Output the [X, Y] coordinate of the center of the cell containing the given text.  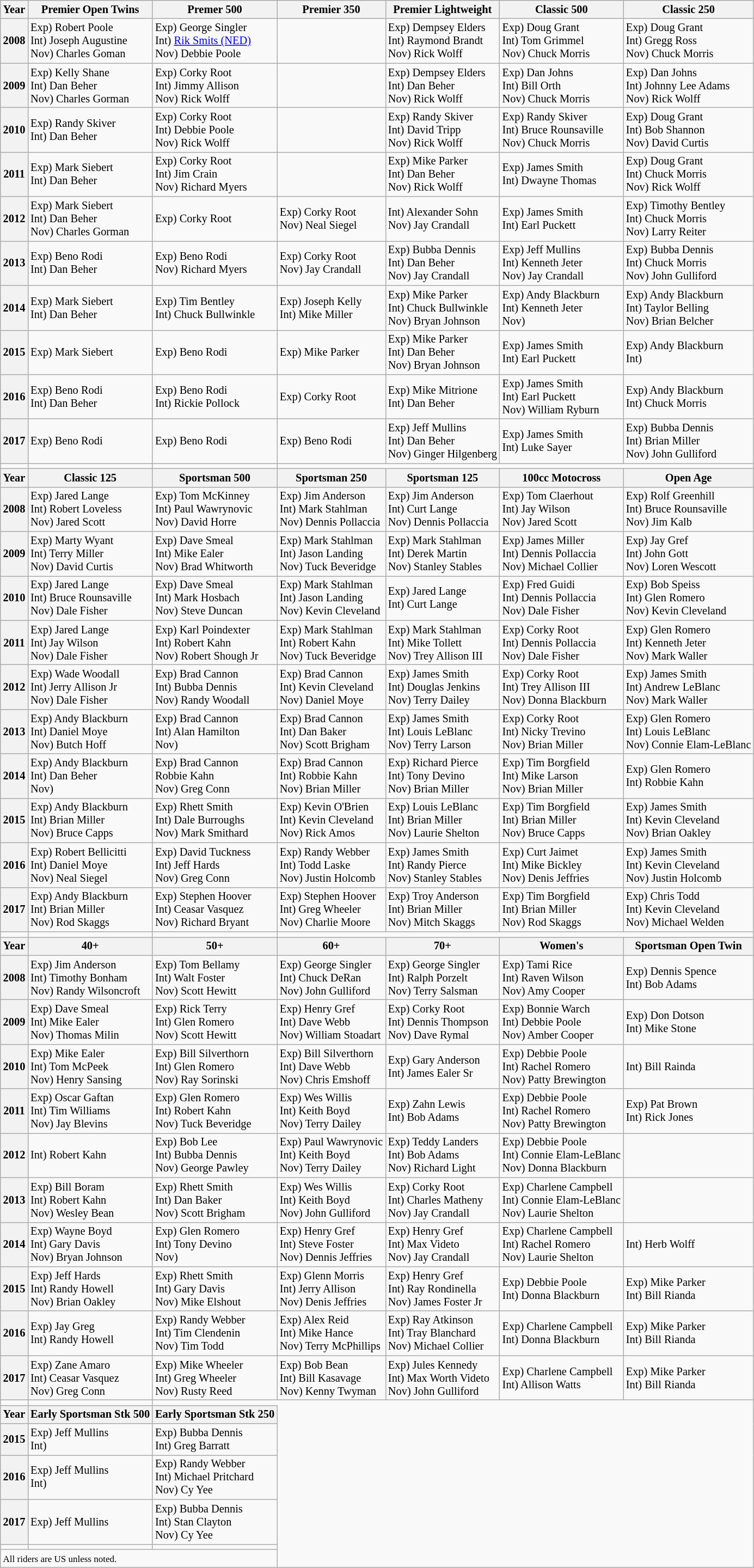
Exp) Andy Blackburn Int) Dan Beher Nov) [90, 776]
Exp) Troy Anderson Int) Brian Miller Nov) Mitch Skaggs [443, 910]
Exp) Mike Wheeler Int) Greg Wheeler Nov) Rusty Reed [214, 1378]
Exp) James Miller Int) Dennis Pollaccia Nov) Michael Collier [562, 554]
Exp) Alex Reid Int) Mike Hance Nov) Terry McPhillips [331, 1333]
Exp) Andy Blackburn Int) Taylor Belling Nov) Brian Belcher [689, 308]
Exp) Mark Stahlman Int) Derek Martin Nov) Stanley Stables [443, 554]
Exp) Jim Anderson Int) Timothy Bonham Nov) Randy Wilsoncroft [90, 978]
Premier Open Twins [90, 9]
Exp) Bubba Dennis Int) Stan Clayton Nov) Cy Yee [214, 1522]
Exp) Stephen Hoover Int) Greg Wheeler Nov) Charlie Moore [331, 910]
Exp) Rhett Smith Int) Dan Baker Nov) Scott Brigham [214, 1200]
Int) Alexander Sohn Nov) Jay Crandall [443, 219]
Exp) Corky Root Int) Jim Crain Nov) Richard Myers [214, 174]
Classic 500 [562, 9]
Exp) Mike Parker Int) Chuck Bullwinkle Nov) Bryan Johnson [443, 308]
Exp) Glen Romero Int) Kenneth Jeter Nov) Mark Waller [689, 643]
Exp) Jared Lange Int) Bruce Rounsaville Nov) Dale Fisher [90, 598]
40+ [90, 946]
Exp) Gary Anderson Int) James Ealer Sr [443, 1066]
Premer 500 [214, 9]
Exp) Dave Smeal Int) Mike Ealer Nov) Brad Whitworth [214, 554]
Open Age [689, 478]
Exp) James Smith Int) Andrew LeBlanc Nov) Mark Waller [689, 687]
Exp) Corky Root Int) Dennis Pollaccia Nov) Dale Fisher [562, 643]
Exp) Bob Speiss Int) Glen Romero Nov) Kevin Cleveland [689, 598]
Classic 125 [90, 478]
Exp) Corky Root Nov) Neal Siegel [331, 219]
Int) Robert Kahn [90, 1155]
Exp) Jeff Mullins Int) Dan Beher Nov) Ginger Hilgenberg [443, 441]
Exp) Henry Gref Int) Max Videto Nov) Jay Crandall [443, 1244]
Exp) Ray Atkinson Int) Tray Blanchard Nov) Michael Collier [443, 1333]
Exp) Tom McKinney Int) Paul Wawrynovic Nov) David Horre [214, 509]
Exp) Mark Stahlman Int) Mike Tollett Nov) Trey Allison III [443, 643]
Exp) Brad Cannon Int) Alan Hamilton Nov) [214, 731]
Exp) Mark Stahlman Int) Robert Kahn Nov) Tuck Beveridge [331, 643]
Exp) Mike Parker Int) Dan Beher Nov) Rick Wolff [443, 174]
Exp) Stephen Hoover Int) Ceasar Vasquez Nov) Richard Bryant [214, 910]
Exp) Glen Romero Int) Robert Kahn Nov) Tuck Beveridge [214, 1111]
Exp) Randy Skiver Int) Dan Beher [90, 130]
Exp) Wes Willis Int) Keith Boyd Nov) John Gulliford [331, 1200]
Exp) Beno Rodi Int) Rickie Pollock [214, 396]
Exp) Chris Todd Int) Kevin Cleveland Nov) Michael Welden [689, 910]
Exp) Mike Parker [331, 352]
Exp) Tami Rice Int) Raven Wilson Nov) Amy Cooper [562, 978]
Exp) Timothy Bentley Int) Chuck Morris Nov) Larry Reiter [689, 219]
Sportsman 250 [331, 478]
Exp) Jim Anderson Int) Curt Lange Nov) Dennis Pollaccia [443, 509]
Exp) Mark Siebert Int) Dan Beher Nov) Charles Gorman [90, 219]
Exp) Jeff Mullins [90, 1522]
Exp) Tom Bellamy Int) Walt Foster Nov) Scott Hewitt [214, 978]
Exp) Andy Blackburn Int) Chuck Morris [689, 396]
Exp) Andy Blackburn Int) Kenneth Jeter Nov) [562, 308]
Exp) Mark Siebert [90, 352]
Exp) Dan Johns Int) Johnny Lee Adams Nov) Rick Wolff [689, 86]
Exp) Dempsey Elders Int) Raymond Brandt Nov) Rick Wolff [443, 41]
Exp) Glen Romero Int) Tony Devino Nov) [214, 1244]
Exp) Randy Webber Int) Tim Clendenin Nov) Tim Todd [214, 1333]
Exp) David Tuckness Int) Jeff Hards Nov) Greg Conn [214, 865]
Exp) Wes Willis Int) Keith Boyd Nov) Terry Dailey [331, 1111]
Exp) Fred Guidi Int) Dennis Pollaccia Nov) Dale Fisher [562, 598]
Sportsman 125 [443, 478]
Exp) Bill Boram Int) Robert Kahn Nov) Wesley Bean [90, 1200]
Exp) Randy Skiver Int) Bruce Rounsaville Nov) Chuck Morris [562, 130]
Exp) Wade Woodall Int) Jerry Allison Jr Nov) Dale Fisher [90, 687]
Exp) Randy Webber Int) Todd Laske Nov) Justin Holcomb [331, 865]
Exp) Oscar Gaftan Int) Tim Williams Nov) Jay Blevins [90, 1111]
Exp) Dempsey Elders Int) Dan Beher Nov) Rick Wolff [443, 86]
Exp) Marty Wyant Int) Terry Miller Nov) David Curtis [90, 554]
Exp) Pat Brown Int) Rick Jones [689, 1111]
Exp) Tim Borgfield Int) Brian Miller Nov) Rod Skaggs [562, 910]
Exp) Corky Root Int) Dennis Thompson Nov) Dave Rymal [443, 1022]
Exp) George Singler Int) Chuck DeRan Nov) John Gulliford [331, 978]
Exp) Henry Gref Int) Ray Rondinella Nov) James Foster Jr [443, 1289]
Exp) Karl Poindexter Int) Robert Kahn Nov) Robert Shough Jr [214, 643]
Exp) James Smith Int) Luke Sayer [562, 441]
Exp) Charlene Campbell Int) Donna Blackburn [562, 1333]
Exp) Bill Silverthorn Int) Dave Webb Nov) Chris Emshoff [331, 1066]
Exp) Rolf Greenhill Int) Bruce Rounsaville Nov) Jim Kalb [689, 509]
Exp) Corky Root Nov) Jay Crandall [331, 263]
Exp) Corky Root Int) Charles Matheny Nov) Jay Crandall [443, 1200]
Exp) George Singler Int) Ralph Porzelt Nov) Terry Salsman [443, 978]
Exp) Robert Poole Int) Joseph Augustine Nov) Charles Goman [90, 41]
Exp) James Smith Int) Louis LeBlanc Nov) Terry Larson [443, 731]
Exp) Joseph Kelly Int) Mike Miller [331, 308]
Exp) Bubba Dennis Int) Brian Miller Nov) John Gulliford [689, 441]
Exp) Louis LeBlanc Int) Brian Miller Nov) Laurie Shelton [443, 820]
Exp) Andy Blackburn Int) Brian Miller Nov) Bruce Capps [90, 820]
Exp) Dave Smeal Int) Mark Hosbach Nov) Steve Duncan [214, 598]
Exp) Bill Silverthorn Int) Glen Romero Nov) Ray Sorinski [214, 1066]
Exp) Jay Gref Int) John Gott Nov) Loren Wescott [689, 554]
Exp) Bonnie Warch Int) Debbie Poole Nov) Amber Cooper [562, 1022]
70+ [443, 946]
Exp) Rick Terry Int) Glen Romero Nov) Scott Hewitt [214, 1022]
Exp) Andy Blackburn Int) [689, 352]
Exp) Jared Lange Int) Robert Loveless Nov) Jared Scott [90, 509]
Exp) Randy Skiver Int) David Tripp Nov) Rick Wolff [443, 130]
Exp) Rhett Smith Int) Gary Davis Nov) Mike Elshout [214, 1289]
Exp) George Singler Int) Rik Smits (NED) Nov) Debbie Poole [214, 41]
Exp) Jeff Mullins Int) Kenneth Jeter Nov) Jay Crandall [562, 263]
Exp) Corky Root Int) Nicky Trevino Nov) Brian Miller [562, 731]
Exp) Charlene Campbell Int) Allison Watts [562, 1378]
Exp) James Smith Int) Kevin Cleveland Nov) Brian Oakley [689, 820]
Exp) Richard Pierce Int) Tony Devino Nov) Brian Miller [443, 776]
Exp) Corky Root Int) Debbie Poole Nov) Rick Wolff [214, 130]
Exp) Jared Lange Int) Curt Lange [443, 598]
Exp) Charlene Campbell Int) Connie Elam-LeBlanc Nov) Laurie Shelton [562, 1200]
Exp) Jim Anderson Int) Mark Stahlman Nov) Dennis Pollaccia [331, 509]
Exp) Zane Amaro Int) Ceasar Vasquez Nov) Greg Conn [90, 1378]
Exp) Robert Bellicitti Int) Daniel Moye Nov) Neal Siegel [90, 865]
Exp) Curt Jaimet Int) Mike Bickley Nov) Denis Jeffries [562, 865]
Exp) Mike Mitrione Int) Dan Beher [443, 396]
Exp) Corky Root Int) Jimmy Allison Nov) Rick Wolff [214, 86]
Int) Herb Wolff [689, 1244]
Exp) Doug Grant Int) Chuck Morris Nov) Rick Wolff [689, 174]
Exp) Jared Lange Int) Jay Wilson Nov) Dale Fisher [90, 643]
Sportsman 500 [214, 478]
Exp) Brad Cannon Robbie Kahn Nov) Greg Conn [214, 776]
Exp) Kevin O'Brien Int) Kevin Cleveland Nov) Rick Amos [331, 820]
100cc Motocross [562, 478]
Early Sportsman Stk 250 [214, 1414]
Exp) Mike Ealer Int) Tom McPeek Nov) Henry Sansing [90, 1066]
Sportsman Open Twin [689, 946]
Exp) Brad Cannon Int) Robbie Kahn Nov) Brian Miller [331, 776]
Exp) Doug Grant Int) Tom Grimmel Nov) Chuck Morris [562, 41]
Exp) Andy Blackburn Int) Brian Miller Nov) Rod Skaggs [90, 910]
Exp) Paul Wawrynovic Int) Keith Boyd Nov) Terry Dailey [331, 1155]
Exp) Jules Kennedy Int) Max Worth Videto Nov) John Gulliford [443, 1378]
Exp) James Smith Int) Douglas Jenkins Nov) Terry Dailey [443, 687]
Exp) Kelly Shane Int) Dan Beher Nov) Charles Gorman [90, 86]
Exp) Henry Gref Int) Dave Webb Nov) William Stoadart [331, 1022]
Exp) Mark Stahlman Int) Jason Landing Nov) Kevin Cleveland [331, 598]
Exp) Bob Lee Int) Bubba Dennis Nov) George Pawley [214, 1155]
Exp) Bob Bean Int) Bill Kasavage Nov) Kenny Twyman [331, 1378]
Int) Bill Rainda [689, 1066]
Exp) Dennis Spence Int) Bob Adams [689, 978]
Exp) James Smith Int) Earl Puckett Nov) William Ryburn [562, 396]
Exp) Glen Romero Int) Louis LeBlanc Nov) Connie Elam-LeBlanc [689, 731]
Early Sportsman Stk 500 [90, 1414]
Exp) Beno Rodi Nov) Richard Myers [214, 263]
Exp) Brad Cannon Int) Dan Baker Nov) Scott Brigham [331, 731]
Exp) Tom Claerhout Int) Jay Wilson Nov) Jared Scott [562, 509]
Exp) Tim Borgfield Int) Brian Miller Nov) Bruce Capps [562, 820]
Exp) James Smith Int) Kevin Cleveland Nov) Justin Holcomb [689, 865]
All riders are US unless noted. [139, 1558]
Exp) Debbie Poole Int) Donna Blackburn [562, 1289]
Exp) Don Dotson Int) Mike Stone [689, 1022]
Exp) Jeff Hards Int) Randy Howell Nov) Brian Oakley [90, 1289]
Exp) Doug Grant Int) Bob Shannon Nov) David Curtis [689, 130]
Exp) Brad Cannon Int) Bubba Dennis Nov) Randy Woodall [214, 687]
Exp) Mike Parker Int) Dan Beher Nov) Bryan Johnson [443, 352]
Exp) Debbie Poole Int) Connie Elam-LeBlanc Nov) Donna Blackburn [562, 1155]
50+ [214, 946]
Exp) James Smith Int) Dwayne Thomas [562, 174]
Exp) Randy Webber Int) Michael Pritchard Nov) Cy Yee [214, 1477]
Exp) James Smith Int) Randy Pierce Nov) Stanley Stables [443, 865]
Exp) Henry Gref Int) Steve Foster Nov) Dennis Jeffries [331, 1244]
Exp) Dan Johns Int) Bill Orth Nov) Chuck Morris [562, 86]
Exp) Dave Smeal Int) Mike Ealer Nov) Thomas Milin [90, 1022]
Exp) Bubba Dennis Int) Chuck Morris Nov) John Gulliford [689, 263]
Exp) Bubba Dennis Int) Dan Beher Nov) Jay Crandall [443, 263]
Exp) Jay Greg Int) Randy Howell [90, 1333]
Exp) Mark Stahlman Int) Jason Landing Nov) Tuck Beveridge [331, 554]
Exp) Brad Cannon Int) Kevin Cleveland Nov) Daniel Moye [331, 687]
Premier 350 [331, 9]
Exp) Zahn Lewis Int) Bob Adams [443, 1111]
Exp) Rhett Smith Int) Dale Burroughs Nov) Mark Smithard [214, 820]
Premier Lightweight [443, 9]
Exp) Glen Romero Int) Robbie Kahn [689, 776]
Exp) Glenn Morris Int) Jerry Allison Nov) Denis Jeffries [331, 1289]
Exp) Andy Blackburn Int) Daniel Moye Nov) Butch Hoff [90, 731]
Exp) Tim Borgfield Int) Mike Larson Nov) Brian Miller [562, 776]
Exp) Doug Grant Int) Gregg Ross Nov) Chuck Morris [689, 41]
Women's [562, 946]
60+ [331, 946]
Classic 250 [689, 9]
Exp) Charlene Campbell Int) Rachel Romero Nov) Laurie Shelton [562, 1244]
Exp) Wayne Boyd Int) Gary Davis Nov) Bryan Johnson [90, 1244]
Exp) Tim Bentley Int) Chuck Bullwinkle [214, 308]
Exp) Teddy Landers Int) Bob Adams Nov) Richard Light [443, 1155]
Exp) Corky Root Int) Trey Allison III Nov) Donna Blackburn [562, 687]
Exp) Bubba Dennis Int) Greg Barratt [214, 1439]
